Provide the (x, y) coordinate of the cell's center where the given text is located.  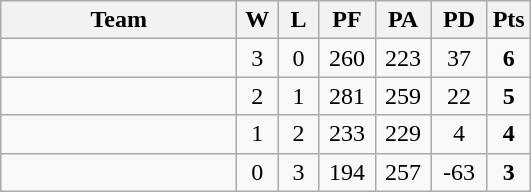
37 (459, 58)
6 (508, 58)
223 (403, 58)
Team (119, 20)
260 (347, 58)
257 (403, 172)
259 (403, 96)
281 (347, 96)
233 (347, 134)
L (298, 20)
PA (403, 20)
-63 (459, 172)
Pts (508, 20)
PF (347, 20)
PD (459, 20)
W (258, 20)
194 (347, 172)
229 (403, 134)
5 (508, 96)
22 (459, 96)
